Return [X, Y] of the center of cell containing provided text 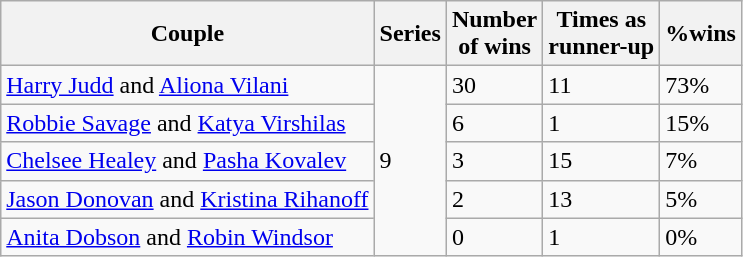
2 [494, 199]
5% [701, 199]
15 [602, 161]
0% [701, 237]
6 [494, 123]
Times asrunner-up [602, 34]
Harry Judd and Aliona Vilani [188, 85]
73% [701, 85]
9 [410, 161]
0 [494, 237]
11 [602, 85]
Couple [188, 34]
Series [410, 34]
Robbie Savage and Katya Virshilas [188, 123]
7% [701, 161]
3 [494, 161]
Chelsee Healey and Pasha Kovalev [188, 161]
Numberof wins [494, 34]
Anita Dobson and Robin Windsor [188, 237]
15% [701, 123]
13 [602, 199]
%wins [701, 34]
30 [494, 85]
Jason Donovan and Kristina Rihanoff [188, 199]
